Extract the [x, y] coordinate from the center of the cell holding the provided text.  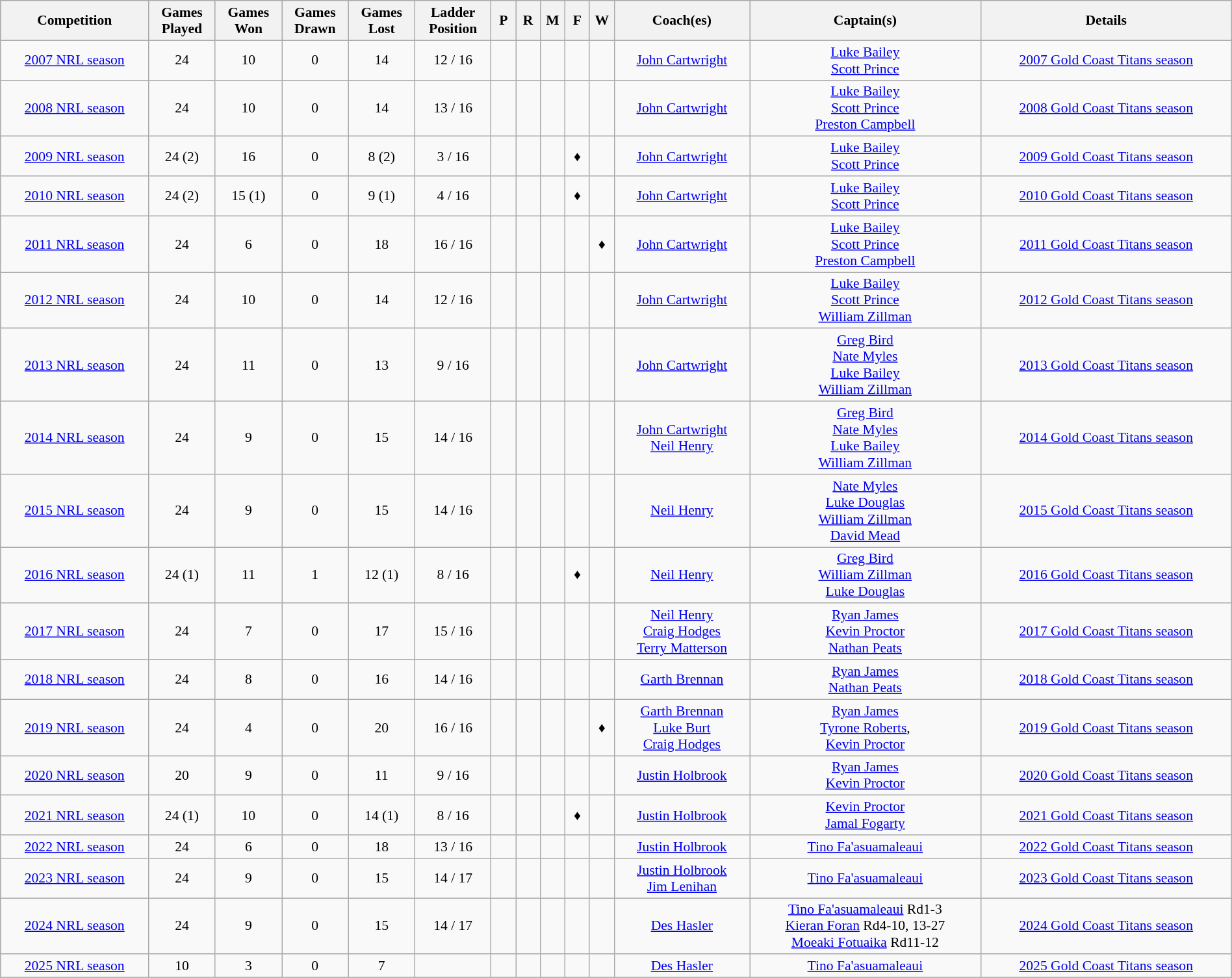
Kevin Proctor Jamal Fogarty [866, 815]
2024 Gold Coast Titans season [1106, 927]
Coach(es) [682, 21]
Ryan James Kevin Proctor [866, 776]
Neil Henry Craig Hodges Terry Matterson [682, 632]
John Cartwright Neil Henry [682, 438]
2014 NRL season [75, 438]
2013 NRL season [75, 365]
R [528, 21]
4 / 16 [452, 196]
2008 Gold Coast Titans season [1106, 108]
2016 NRL season [75, 576]
2019 Gold Coast Titans season [1106, 728]
2023 NRL season [75, 879]
2020 Gold Coast Titans season [1106, 776]
8 [248, 680]
2010 NRL season [75, 196]
2020 NRL season [75, 776]
2008 NRL season [75, 108]
Ryan James Nathan Peats [866, 680]
2017 NRL season [75, 632]
2012 NRL season [75, 300]
9 (1) [381, 196]
LadderPosition [452, 21]
2019 NRL season [75, 728]
GamesLost [381, 21]
2015 NRL season [75, 511]
2007 NRL season [75, 60]
P [504, 21]
Luke Bailey Scott Prince William Zillman [866, 300]
2011 NRL season [75, 244]
2021 Gold Coast Titans season [1106, 815]
GamesWon [248, 21]
1 [315, 576]
2009 NRL season [75, 156]
2022 Gold Coast Titans season [1106, 847]
15 / 16 [452, 632]
Garth Brennan [682, 680]
3 [248, 966]
F [577, 21]
2012 Gold Coast Titans season [1106, 300]
W [602, 21]
2010 Gold Coast Titans season [1106, 196]
2009 Gold Coast Titans season [1106, 156]
Details [1106, 21]
13 [381, 365]
Ryan James Kevin Proctor Nathan Peats [866, 632]
Competition [75, 21]
Tino Fa'asuamaleaui Rd1-3 Kieran Foran Rd4-10, 13-27 Moeaki Fotuaika Rd11-12 [866, 927]
Nate Myles Luke Douglas William Zillman David Mead [866, 511]
2017 Gold Coast Titans season [1106, 632]
2018 NRL season [75, 680]
Captain(s) [866, 21]
2016 Gold Coast Titans season [1106, 576]
15 (1) [248, 196]
12 (1) [381, 576]
8 (2) [381, 156]
M [553, 21]
2011 Gold Coast Titans season [1106, 244]
2013 Gold Coast Titans season [1106, 365]
2023 Gold Coast Titans season [1106, 879]
GamesPlayed [182, 21]
2025 Gold Coast Titans season [1106, 966]
Justin Holbrook Jim Lenihan [682, 879]
2025 NRL season [75, 966]
Ryan James Tyrone Roberts, Kevin Proctor [866, 728]
14 (1) [381, 815]
4 [248, 728]
2007 Gold Coast Titans season [1106, 60]
Greg Bird William Zillman Luke Douglas [866, 576]
2015 Gold Coast Titans season [1106, 511]
17 [381, 632]
2022 NRL season [75, 847]
2021 NRL season [75, 815]
2024 NRL season [75, 927]
2014 Gold Coast Titans season [1106, 438]
2018 Gold Coast Titans season [1106, 680]
GamesDrawn [315, 21]
3 / 16 [452, 156]
Garth Brennan Luke Burt Craig Hodges [682, 728]
